Identify which cell holds the provided text, then report its (X, Y) central coordinate. 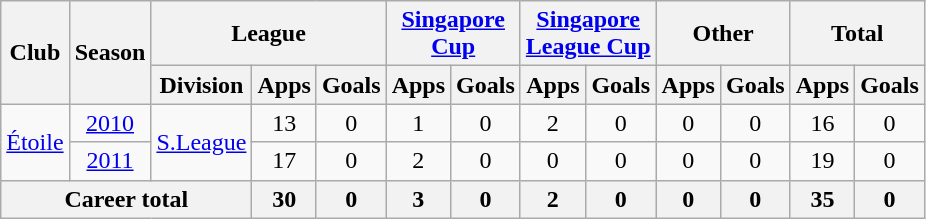
Total (857, 34)
3 (418, 199)
30 (284, 199)
35 (822, 199)
13 (284, 123)
Career total (126, 199)
Club (35, 52)
19 (822, 161)
2010 (110, 123)
Étoile (35, 142)
1 (418, 123)
16 (822, 123)
Division (202, 85)
Other (723, 34)
SingaporeLeague Cup (588, 34)
SingaporeCup (453, 34)
S.League (202, 142)
Season (110, 52)
17 (284, 161)
League (268, 34)
2011 (110, 161)
